Extract the (x, y) coordinate from the center of the cell holding the provided text.  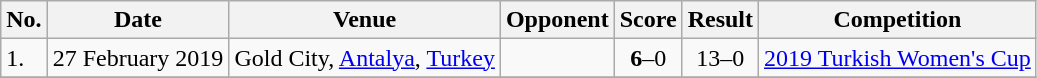
Venue (365, 20)
No. (24, 20)
Result (720, 20)
2019 Turkish Women's Cup (898, 58)
Gold City, Antalya, Turkey (365, 58)
Score (648, 20)
27 February 2019 (138, 58)
1. (24, 58)
Competition (898, 20)
Date (138, 20)
13–0 (720, 58)
6–0 (648, 58)
Opponent (557, 20)
